Identify which cell holds the provided text, then report its (x, y) central coordinate. 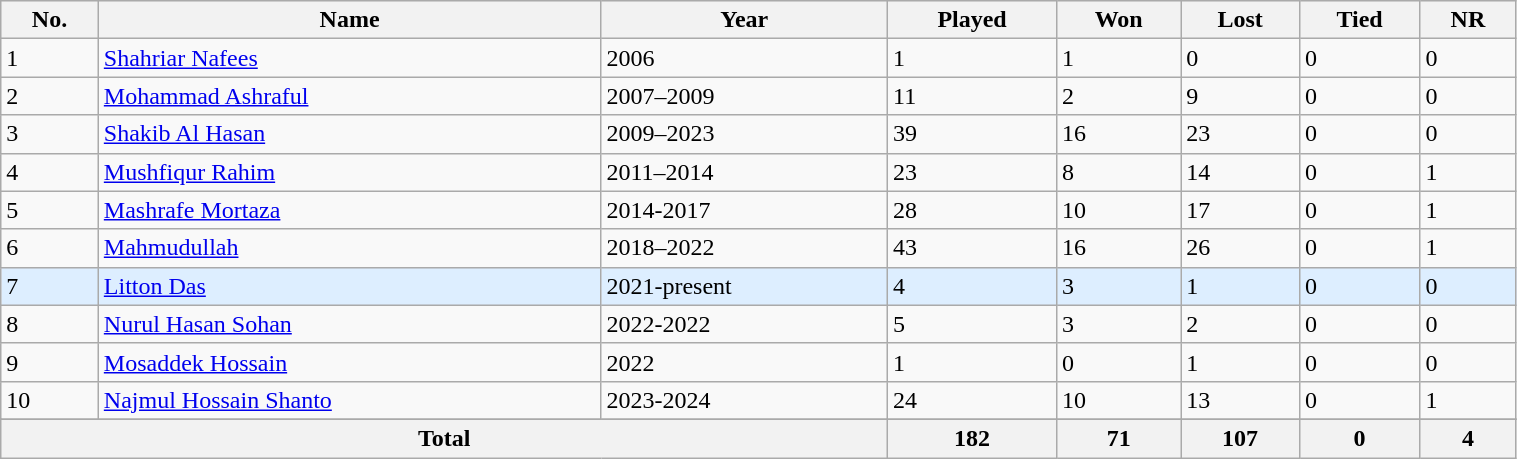
Mahmudullah (350, 248)
2009–2023 (744, 134)
2014-2017 (744, 210)
NR (1468, 20)
Total (444, 438)
2022-2022 (744, 324)
Year (744, 20)
Name (350, 20)
39 (972, 134)
Played (972, 20)
13 (1240, 400)
Won (1119, 20)
7 (50, 286)
6 (50, 248)
28 (972, 210)
107 (1240, 438)
11 (972, 96)
Mosaddek Hossain (350, 362)
Nurul Hasan Sohan (350, 324)
2018–2022 (744, 248)
2006 (744, 58)
Shakib Al Hasan (350, 134)
Tied (1359, 20)
2021-present (744, 286)
Najmul Hossain Shanto (350, 400)
2011–2014 (744, 172)
2022 (744, 362)
Mohammad Ashraful (350, 96)
17 (1240, 210)
26 (1240, 248)
24 (972, 400)
182 (972, 438)
Lost (1240, 20)
Shahriar Nafees (350, 58)
71 (1119, 438)
No. (50, 20)
2023-2024 (744, 400)
Litton Das (350, 286)
Mushfiqur Rahim (350, 172)
14 (1240, 172)
Mashrafe Mortaza (350, 210)
2007–2009 (744, 96)
43 (972, 248)
